Find where the given text appears and provide that cell's center as [x, y] coordinate. 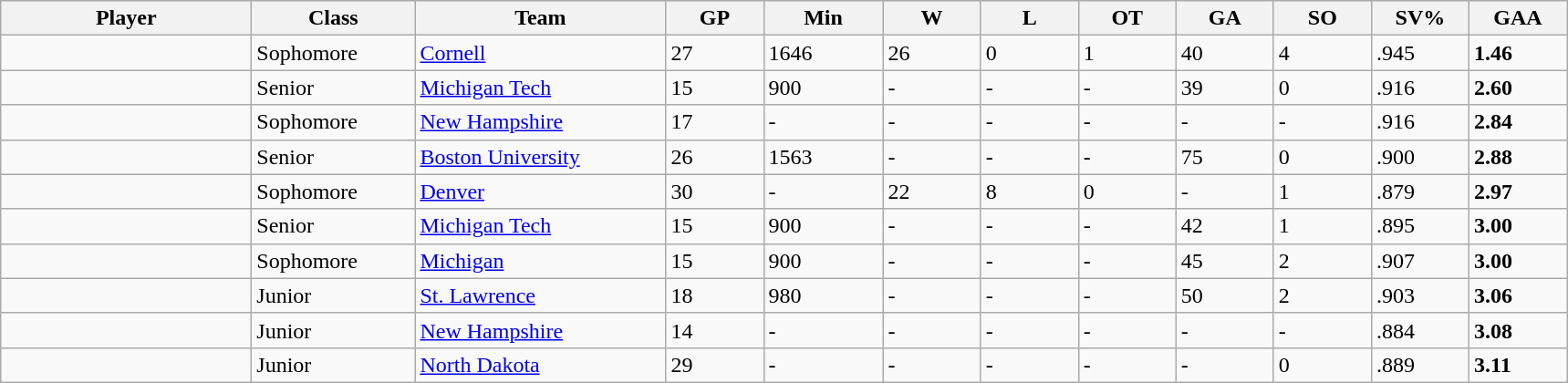
8 [1029, 191]
SO [1323, 18]
Denver [540, 191]
17 [715, 122]
30 [715, 191]
14 [715, 330]
39 [1224, 88]
980 [823, 295]
Min [823, 18]
29 [715, 365]
1.46 [1518, 53]
.945 [1419, 53]
Class [334, 18]
St. Lawrence [540, 295]
1563 [823, 157]
1646 [823, 53]
.907 [1419, 261]
42 [1224, 226]
3.11 [1518, 365]
22 [932, 191]
OT [1127, 18]
.879 [1419, 191]
Boston University [540, 157]
2.88 [1518, 157]
SV% [1419, 18]
Cornell [540, 53]
L [1029, 18]
2.84 [1518, 122]
GAA [1518, 18]
.903 [1419, 295]
18 [715, 295]
4 [1323, 53]
.889 [1419, 365]
27 [715, 53]
75 [1224, 157]
GA [1224, 18]
45 [1224, 261]
W [932, 18]
Michigan [540, 261]
2.60 [1518, 88]
3.06 [1518, 295]
.900 [1419, 157]
50 [1224, 295]
GP [715, 18]
3.08 [1518, 330]
.895 [1419, 226]
Team [540, 18]
.884 [1419, 330]
Player [126, 18]
40 [1224, 53]
North Dakota [540, 365]
2.97 [1518, 191]
